Pinpoint the cell where the given text exists, returning its (X, Y) midpoint coordinate. 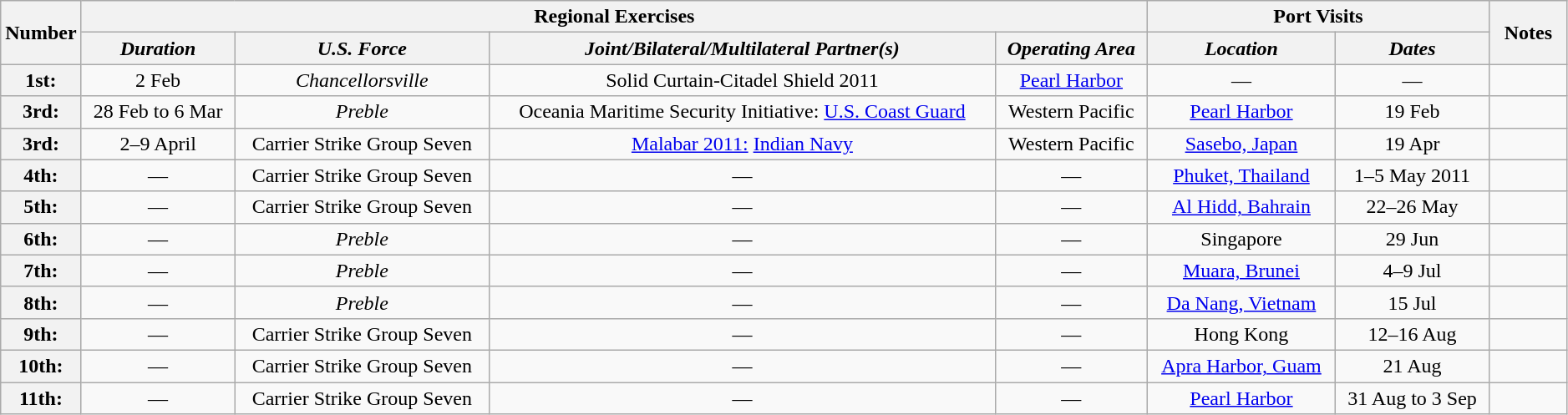
Regional Exercises (614, 17)
U.S. Force (362, 48)
6th: (41, 239)
Al Hidd, Bahrain (1241, 207)
Hong Kong (1241, 334)
Sasebo, Japan (1241, 144)
1st: (41, 80)
11th: (41, 398)
29 Jun (1412, 239)
8th: (41, 302)
12–16 Aug (1412, 334)
Number (41, 33)
Duration (158, 48)
Operating Area (1071, 48)
5th: (41, 207)
Da Nang, Vietnam (1241, 302)
Joint/Bilateral/Multilateral Partner(s) (743, 48)
Phuket, Thailand (1241, 175)
Dates (1412, 48)
Malabar 2011: Indian Navy (743, 144)
Location (1241, 48)
Apra Harbor, Guam (1241, 366)
19 Feb (1412, 112)
21 Aug (1412, 366)
4th: (41, 175)
1–5 May 2011 (1412, 175)
9th: (41, 334)
Chancellorsville (362, 80)
15 Jul (1412, 302)
Port Visits (1318, 17)
19 Apr (1412, 144)
Singapore (1241, 239)
31 Aug to 3 Sep (1412, 398)
2 Feb (158, 80)
4–9 Jul (1412, 271)
Oceania Maritime Security Initiative: U.S. Coast Guard (743, 112)
7th: (41, 271)
Notes (1529, 33)
2–9 April (158, 144)
22–26 May (1412, 207)
Solid Curtain-Citadel Shield 2011 (743, 80)
10th: (41, 366)
28 Feb to 6 Mar (158, 112)
Muara, Brunei (1241, 271)
